From the cell containing the given text, extract its center point as (X, Y) coordinate. 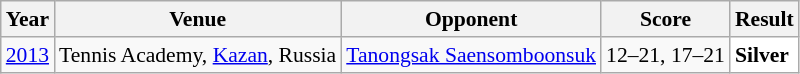
Tennis Academy, Kazan, Russia (198, 55)
Venue (198, 19)
Opponent (471, 19)
12–21, 17–21 (666, 55)
Tanongsak Saensomboonsuk (471, 55)
2013 (28, 55)
Silver (764, 55)
Year (28, 19)
Result (764, 19)
Score (666, 19)
